Find where the given text appears and provide that cell's center as [x, y] coordinate. 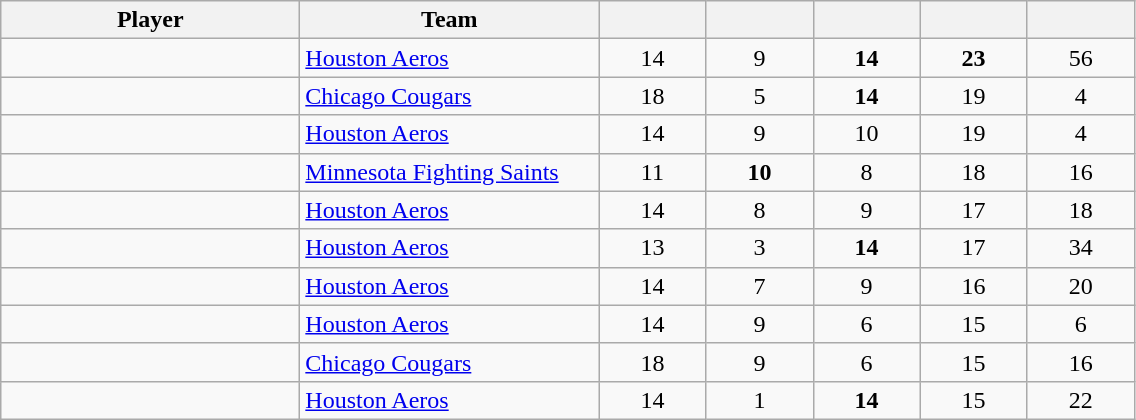
Team [450, 20]
11 [652, 172]
7 [760, 286]
Player [150, 20]
5 [760, 96]
34 [1080, 248]
22 [1080, 400]
56 [1080, 58]
Minnesota Fighting Saints [450, 172]
20 [1080, 286]
3 [760, 248]
1 [760, 400]
13 [652, 248]
23 [974, 58]
